Search for the cell housing the specified text and yield its [x, y] center coordinate. 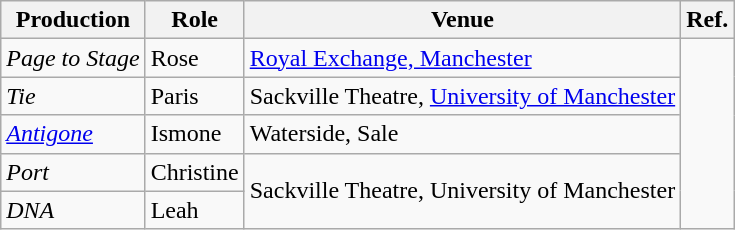
Page to Stage [73, 58]
Venue [462, 20]
Waterside, Sale [462, 134]
DNA [73, 210]
Antigone [73, 134]
Christine [194, 172]
Royal Exchange, Manchester [462, 58]
Rose [194, 58]
Production [73, 20]
Role [194, 20]
Leah [194, 210]
Ref. [708, 20]
Paris [194, 96]
Ismone [194, 134]
Port [73, 172]
Tie [73, 96]
